Return the (x, y) coordinate for the center point of the cell that contains the specified text.  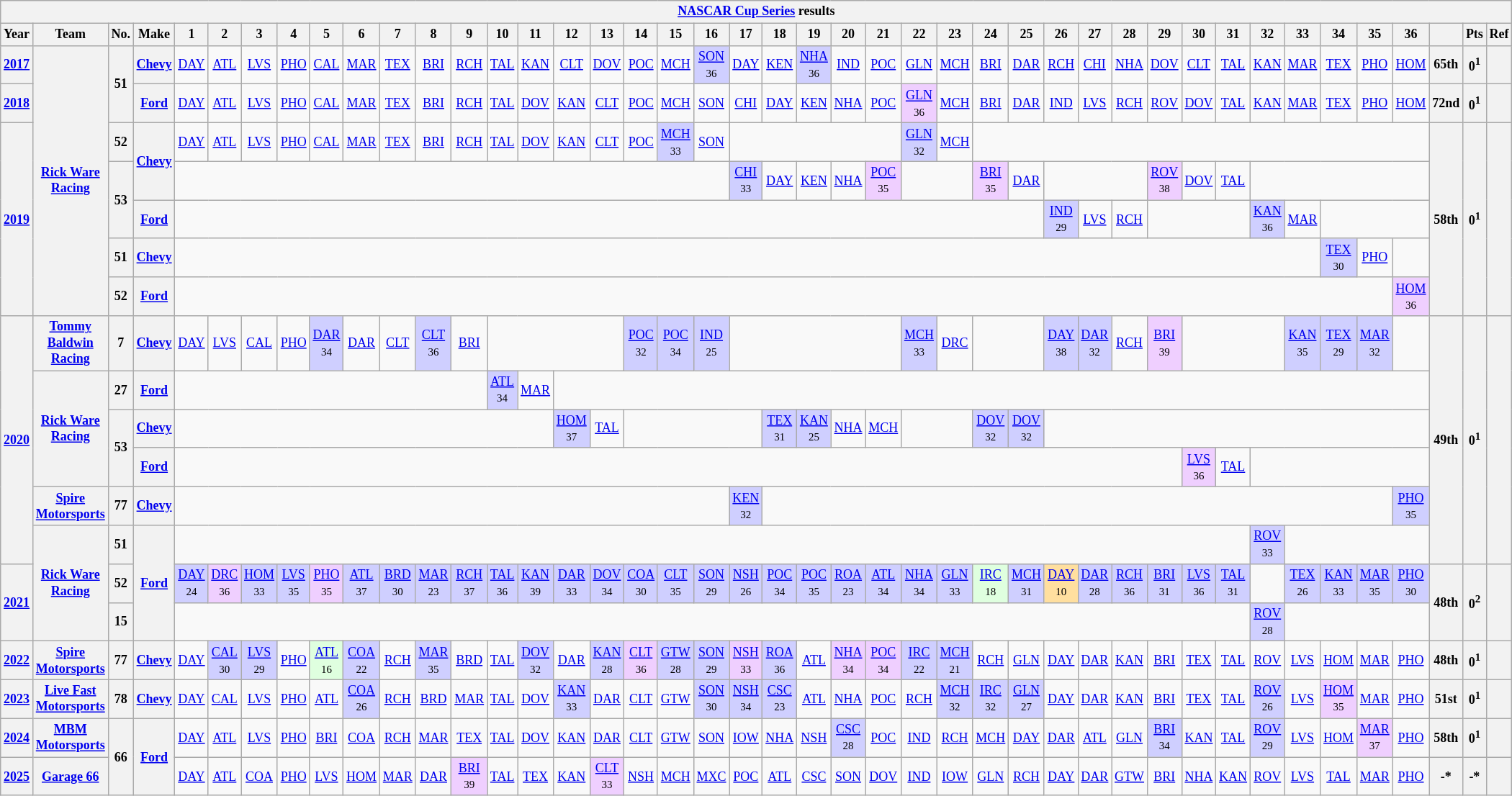
BRD30 (397, 583)
72nd (1446, 104)
NSH33 (746, 661)
MBM Motorsports (71, 738)
SON30 (711, 699)
MCH31 (1027, 583)
SON36 (711, 65)
33 (1302, 35)
RCH36 (1130, 583)
26 (1061, 35)
2022 (17, 661)
GTW28 (675, 661)
DAY10 (1061, 583)
DRC36 (225, 583)
25 (1027, 35)
No. (121, 35)
CAL30 (225, 661)
Make (154, 35)
2025 (17, 777)
TAL36 (502, 583)
2020 (17, 440)
1 (192, 35)
ATL37 (361, 583)
Year (17, 35)
DAY38 (1061, 343)
IRC18 (991, 583)
GLN36 (919, 104)
COA26 (361, 699)
23 (955, 35)
2019 (17, 219)
TEX31 (780, 429)
20 (848, 35)
MAR23 (433, 583)
HOM35 (1339, 699)
22 (919, 35)
34 (1339, 35)
GLN32 (919, 142)
CSC23 (780, 699)
5 (327, 35)
CLT33 (607, 777)
2021 (17, 602)
MAR32 (1374, 343)
TEX30 (1339, 258)
ROV29 (1267, 738)
ROV33 (1267, 545)
LVS29 (259, 661)
NSH26 (746, 583)
Team (71, 35)
14 (641, 35)
11 (536, 35)
CSC28 (848, 738)
BRI34 (1164, 738)
KAN28 (607, 661)
IND25 (711, 343)
MCH32 (955, 699)
DOV34 (607, 583)
BRI35 (991, 181)
TEX26 (1302, 583)
DRC (955, 343)
CLT35 (675, 583)
MCH21 (955, 661)
DAY24 (192, 583)
KAN36 (1267, 220)
CSC (814, 777)
KAN39 (536, 583)
LVS35 (294, 583)
TEX29 (1339, 343)
NASCAR Cup Series results (756, 12)
24 (991, 35)
17 (746, 35)
ATL16 (327, 661)
78 (121, 699)
HOM37 (572, 429)
TAL31 (1233, 583)
RCH37 (469, 583)
2 (225, 35)
CHI33 (746, 181)
NHA36 (814, 65)
ROV38 (1164, 181)
ROA23 (848, 583)
13 (607, 35)
4 (294, 35)
02 (1475, 602)
12 (572, 35)
9 (469, 35)
GLN33 (955, 583)
6 (361, 35)
IRC22 (919, 661)
IRC32 (991, 699)
35 (1374, 35)
KAN25 (814, 429)
POC32 (641, 343)
Ref (1499, 35)
DAR34 (327, 343)
COA22 (361, 661)
ROA36 (780, 661)
Pts (1475, 35)
MXC (711, 777)
DAR28 (1094, 583)
2024 (17, 738)
51st (1446, 699)
ROV26 (1267, 699)
MAR37 (1374, 738)
16 (711, 35)
36 (1411, 35)
2023 (17, 699)
Live Fast Motorsports (71, 699)
19 (814, 35)
29 (1164, 35)
HOM36 (1411, 297)
HOM33 (259, 583)
NSH34 (746, 699)
COA30 (641, 583)
GLN27 (1027, 699)
21 (883, 35)
DAR32 (1094, 343)
32 (1267, 35)
PHO30 (1411, 583)
DAR33 (572, 583)
18 (780, 35)
3 (259, 35)
30 (1199, 35)
49th (1446, 440)
8 (433, 35)
IND29 (1061, 220)
65th (1446, 65)
66 (121, 757)
2017 (17, 65)
ROV28 (1267, 622)
31 (1233, 35)
KEN32 (746, 506)
10 (502, 35)
Tommy Baldwin Racing (71, 343)
28 (1130, 35)
KAN35 (1302, 343)
BRI31 (1164, 583)
Garage 66 (71, 777)
2018 (17, 104)
